For the text-containing cell, return its midpoint in [X, Y] coordinate format. 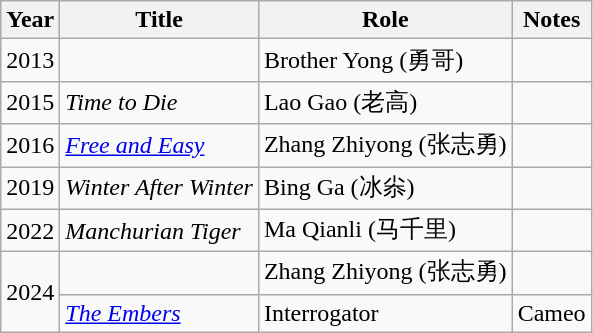
2024 [30, 292]
2015 [30, 102]
Brother Yong (勇哥) [385, 60]
Bing Ga (冰尜) [385, 188]
2016 [30, 146]
2013 [30, 60]
The Embers [160, 313]
Time to Die [160, 102]
Manchurian Tiger [160, 230]
Year [30, 20]
Winter After Winter [160, 188]
Lao Gao (老高) [385, 102]
2019 [30, 188]
Free and Easy [160, 146]
Title [160, 20]
Notes [552, 20]
Cameo [552, 313]
2022 [30, 230]
Ma Qianli (马千里) [385, 230]
Interrogator [385, 313]
Role [385, 20]
